Extract the (x, y) coordinate from the center of the cell holding the provided text.  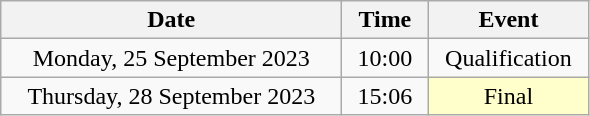
Final (508, 96)
15:06 (385, 96)
Time (385, 20)
Monday, 25 September 2023 (172, 58)
Event (508, 20)
10:00 (385, 58)
Qualification (508, 58)
Date (172, 20)
Thursday, 28 September 2023 (172, 96)
